Search for the cell housing the specified text and yield its [x, y] center coordinate. 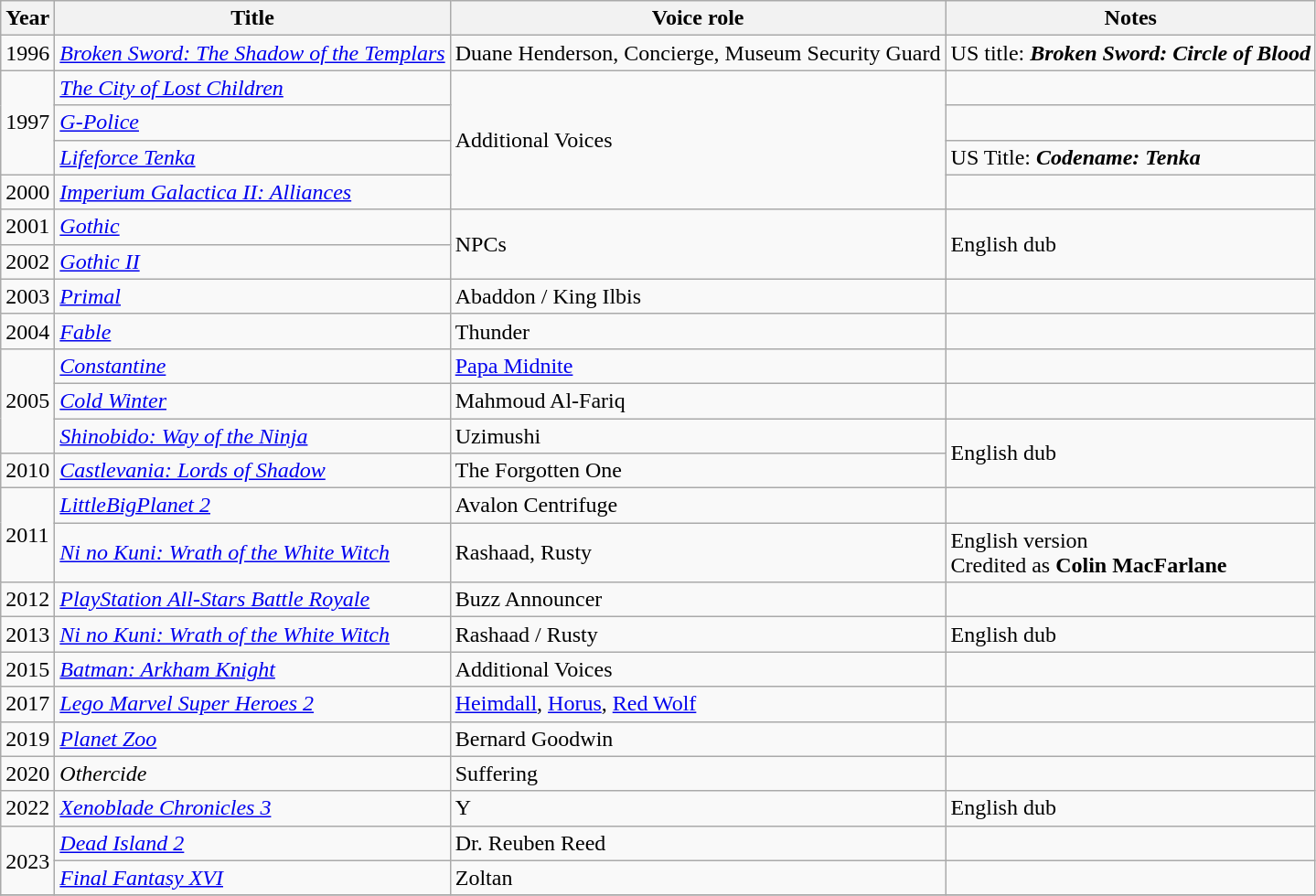
2005 [27, 400]
Broken Sword: The Shadow of the Templars [252, 53]
Avalon Centrifuge [698, 506]
Dr. Reuben Reed [698, 843]
Shinobido: Way of the Ninja [252, 436]
G-Police [252, 123]
2020 [27, 773]
1996 [27, 53]
2002 [27, 261]
Fable [252, 331]
Castlevania: Lords of Shadow [252, 471]
Notes [1130, 18]
Bernard Goodwin [698, 739]
Othercide [252, 773]
2010 [27, 471]
Buzz Announcer [698, 600]
2015 [27, 669]
US Title: Codename: Tenka [1130, 157]
1997 [27, 123]
The Forgotten One [698, 471]
Lifeforce Tenka [252, 157]
Y [698, 808]
Voice role [698, 18]
Heimdall, Horus, Red Wolf [698, 704]
2001 [27, 227]
Lego Marvel Super Heroes 2 [252, 704]
English versionCredited as Colin MacFarlane [1130, 552]
Suffering [698, 773]
Rashaad, Rusty [698, 552]
2004 [27, 331]
Primal [252, 296]
2013 [27, 635]
2017 [27, 704]
Constantine [252, 366]
Rashaad / Rusty [698, 635]
The City of Lost Children [252, 88]
Gothic [252, 227]
Cold Winter [252, 400]
2022 [27, 808]
Duane Henderson, Concierge, Museum Security Guard [698, 53]
Zoltan [698, 878]
PlayStation All-Stars Battle Royale [252, 600]
Abaddon / King Ilbis [698, 296]
Gothic II [252, 261]
2011 [27, 536]
Final Fantasy XVI [252, 878]
2000 [27, 192]
Mahmoud Al-Fariq [698, 400]
Thunder [698, 331]
Year [27, 18]
Uzimushi [698, 436]
Dead Island 2 [252, 843]
Papa Midnite [698, 366]
NPCs [698, 244]
US title: Broken Sword: Circle of Blood [1130, 53]
2003 [27, 296]
Title [252, 18]
2019 [27, 739]
2012 [27, 600]
Planet Zoo [252, 739]
LittleBigPlanet 2 [252, 506]
2023 [27, 860]
Batman: Arkham Knight [252, 669]
Xenoblade Chronicles 3 [252, 808]
Imperium Galactica II: Alliances [252, 192]
